Pinpoint the cell where the given text exists, returning its (x, y) midpoint coordinate. 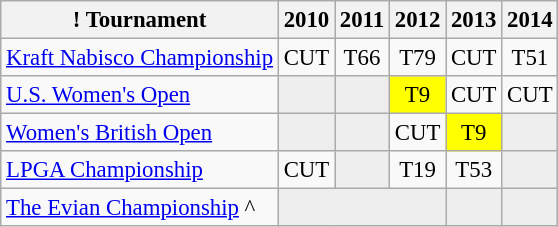
2010 (306, 20)
2012 (417, 20)
The Evian Championship ^ (140, 208)
LPGA Championship (140, 170)
T51 (530, 58)
! Tournament (140, 20)
2014 (530, 20)
T19 (417, 170)
U.S. Women's Open (140, 95)
T79 (417, 58)
T53 (474, 170)
T66 (362, 58)
Women's British Open (140, 133)
Kraft Nabisco Championship (140, 58)
2013 (474, 20)
2011 (362, 20)
